Identify which cell holds the provided text, then report its [X, Y] central coordinate. 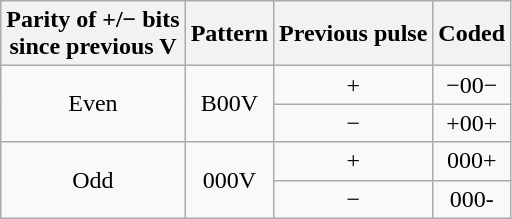
Coded [472, 34]
Previous pulse [354, 34]
Even [93, 104]
000+ [472, 161]
Parity of +/− bitssince previous V [93, 34]
+00+ [472, 123]
000V [229, 180]
−00− [472, 85]
Pattern [229, 34]
Odd [93, 180]
000- [472, 199]
B00V [229, 104]
